Scan for the cell matching the given text and deliver its [X, Y] coordinate at center. 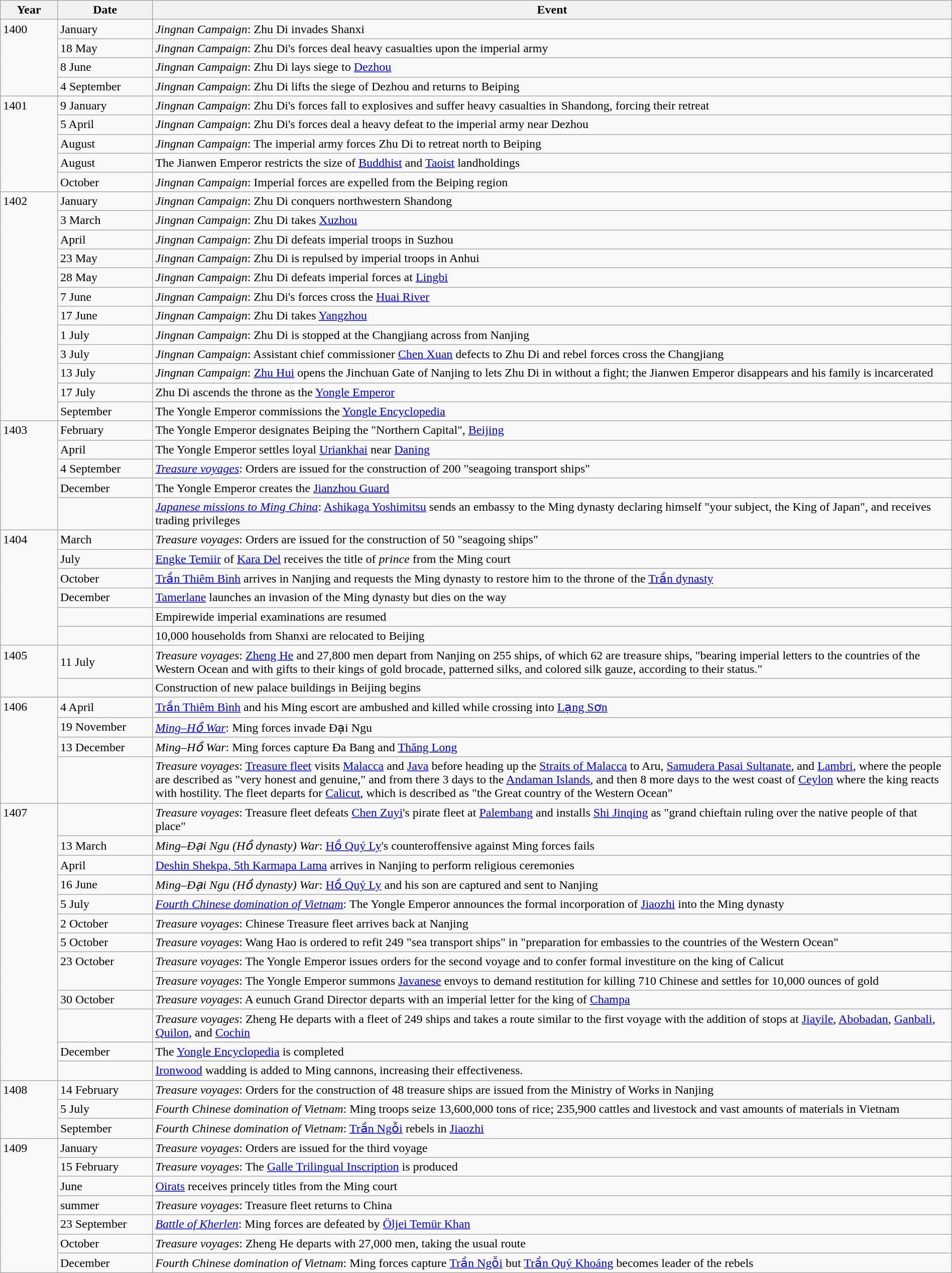
Tamerlane launches an invasion of the Ming dynasty but dies on the way [552, 598]
3 March [104, 220]
Treasure voyages: Chinese Treasure fleet arrives back at Nanjing [552, 923]
Empirewide imperial examinations are resumed [552, 617]
Jingnan Campaign: Zhu Di's forces deal a heavy defeat to the imperial army near Dezhou [552, 125]
Ming–Hồ War: Ming forces capture Đa Bang and Thăng Long [552, 747]
Battle of Kherlen: Ming forces are defeated by Öljei Temür Khan [552, 1224]
The Jianwen Emperor restricts the size of Buddhist and Taoist landholdings [552, 163]
5 October [104, 943]
16 June [104, 885]
Treasure voyages: Wang Hao is ordered to refit 249 "sea transport ships" in "preparation for embassies to the countries of the Western Ocean" [552, 943]
3 July [104, 354]
Jingnan Campaign: Zhu Di's forces fall to explosives and suffer heavy casualties in Shandong, forcing their retreat [552, 105]
Treasure voyages: Orders are issued for the third voyage [552, 1148]
Oirats receives princely titles from the Ming court [552, 1186]
1400 [29, 58]
28 May [104, 278]
Jingnan Campaign: The imperial army forces Zhu Di to retreat north to Beiping [552, 144]
23 May [104, 259]
Jingnan Campaign: Zhu Di is stopped at the Changjiang across from Nanjing [552, 335]
1407 [29, 942]
Trần Thiêm Bình and his Ming escort are ambushed and killed while crossing into Lạng Sơn [552, 707]
July [104, 559]
17 June [104, 316]
Fourth Chinese domination of Vietnam: Trần Ngỗi rebels in Jiaozhi [552, 1128]
18 May [104, 48]
1404 [29, 588]
17 July [104, 392]
Jingnan Campaign: Zhu Di takes Yangzhou [552, 316]
Deshin Shekpa, 5th Karmapa Lama arrives in Nanjing to perform religious ceremonies [552, 865]
1403 [29, 475]
Construction of new palace buildings in Beijing begins [552, 687]
15 February [104, 1167]
Treasure voyages: The Galle Trilingual Inscription is produced [552, 1167]
7 June [104, 297]
The Yongle Emperor commissions the Yongle Encyclopedia [552, 411]
11 July [104, 662]
Ming–Đại Ngu (Hồ dynasty) War: Hồ Quý Ly and his son are captured and sent to Nanjing [552, 885]
Jingnan Campaign: Zhu Di invades Shanxi [552, 29]
Ming–Hồ War: Ming forces invade Đại Ngu [552, 727]
Jingnan Campaign: Assistant chief commissioner Chen Xuan defects to Zhu Di and rebel forces cross the Changjiang [552, 354]
4 April [104, 707]
The Yongle Emperor creates the Jianzhou Guard [552, 488]
1409 [29, 1206]
13 December [104, 747]
1405 [29, 671]
Jingnan Campaign: Zhu Di defeats imperial troops in Suzhou [552, 240]
Jingnan Campaign: Imperial forces are expelled from the Beiping region [552, 182]
Jingnan Campaign: Zhu Di's forces deal heavy casualties upon the imperial army [552, 48]
Jingnan Campaign: Zhu Di conquers northwestern Shandong [552, 201]
14 February [104, 1090]
Jingnan Campaign: Zhu Di lifts the siege of Dezhou and returns to Beiping [552, 86]
1402 [29, 306]
Jingnan Campaign: Zhu Di defeats imperial forces at Lingbi [552, 278]
1406 [29, 750]
Treasure voyages: A eunuch Grand Director departs with an imperial letter for the king of Champa [552, 1000]
Date [104, 10]
March [104, 539]
Event [552, 10]
Year [29, 10]
1408 [29, 1109]
summer [104, 1205]
The Yongle Emperor designates Beiping the "Northern Capital", Beijing [552, 430]
Treasure voyages: Zheng He departs with 27,000 men, taking the usual route [552, 1243]
13 March [104, 846]
8 June [104, 67]
Fourth Chinese domination of Vietnam: The Yongle Emperor announces the formal incorporation of Jiaozhi into the Ming dynasty [552, 904]
Treasure voyages: Orders are issued for the construction of 200 "seagoing transport ships" [552, 469]
Jingnan Campaign: Zhu Di lays siege to Dezhou [552, 67]
February [104, 430]
13 July [104, 373]
Jingnan Campaign: Zhu Di is repulsed by imperial troops in Anhui [552, 259]
Trần Thiêm Bình arrives in Nanjing and requests the Ming dynasty to restore him to the throne of the Trần dynasty [552, 578]
June [104, 1186]
The Yongle Encyclopedia is completed [552, 1052]
1 July [104, 335]
5 April [104, 125]
Engke Temiir of Kara Del receives the title of prince from the Ming court [552, 559]
Treasure voyages: The Yongle Emperor issues orders for the second voyage and to confer formal investiture on the king of Calicut [552, 962]
Zhu Di ascends the throne as the Yongle Emperor [552, 392]
9 January [104, 105]
1401 [29, 144]
30 October [104, 1000]
Jingnan Campaign: Zhu Di's forces cross the Huai River [552, 297]
23 October [104, 971]
Treasure voyages: The Yongle Emperor summons Javanese envoys to demand restitution for killing 710 Chinese and settles for 10,000 ounces of gold [552, 981]
10,000 households from Shanxi are relocated to Beijing [552, 636]
2 October [104, 923]
Treasure voyages: Orders are issued for the construction of 50 "seagoing ships" [552, 539]
The Yongle Emperor settles loyal Uriankhai near Daning [552, 449]
Jingnan Campaign: Zhu Di takes Xuzhou [552, 220]
Treasure voyages: Treasure fleet returns to China [552, 1205]
Ironwood wadding is added to Ming cannons, increasing their effectiveness. [552, 1071]
Fourth Chinese domination of Vietnam: Ming forces capture Trần Ngỗi but Trần Quý Khoáng becomes leader of the rebels [552, 1263]
23 September [104, 1224]
Ming–Đại Ngu (Hồ dynasty) War: Hồ Quý Ly's counteroffensive against Ming forces fails [552, 846]
Treasure voyages: Orders for the construction of 48 treasure ships are issued from the Ministry of Works in Nanjing [552, 1090]
19 November [104, 727]
